Locate the cell with the specified text and output its (X, Y) center coordinate. 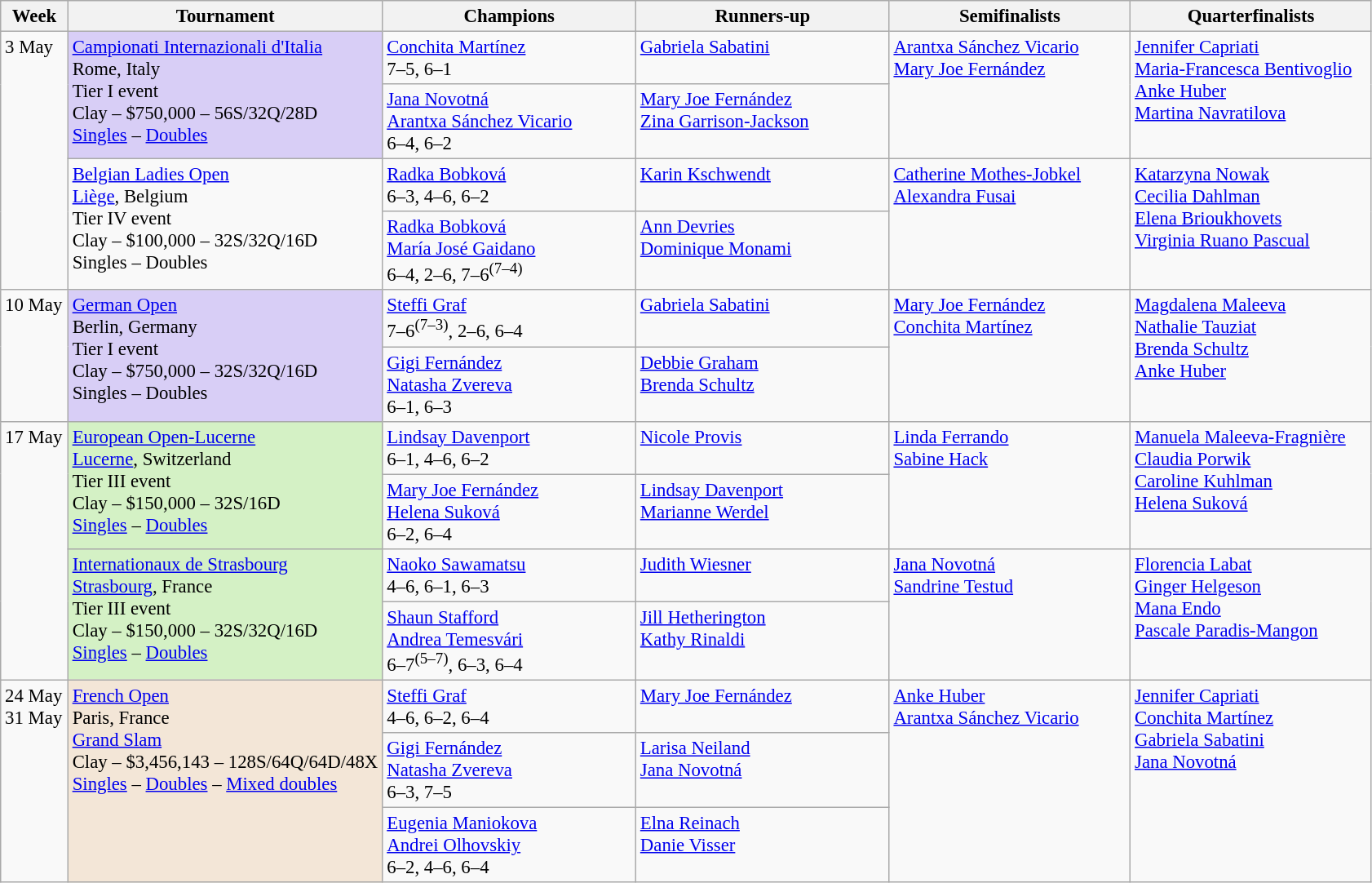
Gigi Fernández Natasha Zvereva 6–3, 7–5 (509, 770)
Radka Bobková María José Gaidano 6–4, 2–6, 7–6(7–4) (509, 251)
Shaun Stafford Andrea Temesvári 6–7(5–7), 6–3, 6–4 (509, 641)
Ann Devries Dominique Monami (763, 251)
Runners-up (763, 16)
German Open Berlin, Germany Tier I event Clay – $750,000 – 32S/32Q/16DSingles – Doubles (225, 356)
Semifinalists (1010, 16)
Lindsay Davenport6–1, 4–6, 6–2 (509, 447)
Arantxa Sánchez Vicario Mary Joe Fernández (1010, 95)
Judith Wiesner (763, 575)
Elna Reinach Danie Visser (763, 845)
Magdalena Maleeva Nathalie Tauziat Brenda Schultz Anke Huber (1251, 356)
3 May (34, 162)
Manuela Maleeva-Fragnière Claudia Porwik Caroline Kuhlman Helena Suková (1251, 485)
Belgian Ladies Open Liège, Belgium Tier IV event Clay – $100,000 – 32S/32Q/16DSingles – Doubles (225, 225)
French Open Paris, France Grand Slam Clay – $3,456,143 – 128S/64Q/64D/48X Singles – Doubles – Mixed doubles (225, 781)
Larisa Neiland Jana Novotná (763, 770)
Mary Joe Fernández Conchita Martínez (1010, 356)
Radka Bobková6–3, 4–6, 6–2 (509, 186)
Internationaux de Strasbourg Strasbourg, France Tier III event Clay – $150,000 – 32S/32Q/16DSingles – Doubles (225, 614)
Catherine Mothes-Jobkel Alexandra Fusai (1010, 225)
Mary Joe Fernández Zina Garrison-Jackson (763, 122)
Jennifer Capriati Maria-Francesca Bentivoglio Anke Huber Martina Navratilova (1251, 95)
Anke Huber Arantxa Sánchez Vicario (1010, 781)
Week (34, 16)
10 May (34, 356)
Jill Hetherington Kathy Rinaldi (763, 641)
Conchita Martínez7–5, 6–1 (509, 59)
Steffi Graf7–6(7–3), 2–6, 6–4 (509, 318)
Lindsay Davenport Marianne Werdel (763, 512)
17 May (34, 550)
24 May31 May (34, 781)
Champions (509, 16)
Florencia Labat Ginger Helgeson Mana Endo Pascale Paradis-Mangon (1251, 614)
Jennifer Capriati Conchita Martínez Gabriela Sabatini Jana Novotná (1251, 781)
Quarterfinalists (1251, 16)
Gigi Fernández Natasha Zvereva 6–1, 6–3 (509, 384)
Jana Novotná Arantxa Sánchez Vicario 6–4, 6–2 (509, 122)
Katarzyna Nowak Cecilia Dahlman Elena Brioukhovets Virginia Ruano Pascual (1251, 225)
Linda Ferrando Sabine Hack (1010, 485)
Debbie Graham Brenda Schultz (763, 384)
Tournament (225, 16)
Nicole Provis (763, 447)
Naoko Sawamatsu4–6, 6–1, 6–3 (509, 575)
European Open-Lucerne Lucerne, Switzerland Tier III event Clay – $150,000 – 32S/16DSingles – Doubles (225, 485)
Jana Novotná Sandrine Testud (1010, 614)
Mary Joe Fernández Helena Suková 6–2, 6–4 (509, 512)
Eugenia Maniokova Andrei Olhovskiy 6–2, 4–6, 6–4 (509, 845)
Karin Kschwendt (763, 186)
Campionati Internazionali d'Italia Rome, Italy Tier I event Clay – $750,000 – 56S/32Q/28DSingles – Doubles (225, 95)
Steffi Graf4–6, 6–2, 6–4 (509, 707)
Mary Joe Fernández (763, 707)
